Detect which cell encompasses the target text, then output its (x, y) center coordinate. 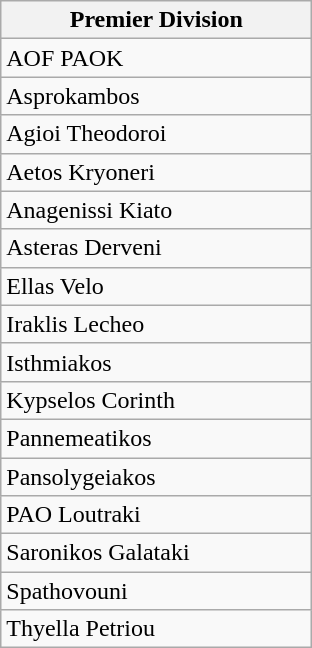
Pansolygeiakos (156, 477)
Saronikos Galataki (156, 553)
Agioi Theodoroi (156, 134)
Premier Division (156, 20)
Isthmiakos (156, 362)
PAO Loutraki (156, 515)
Ellas Velo (156, 286)
Iraklis Lecheo (156, 324)
Asprokambos (156, 96)
Aetos Kryoneri (156, 172)
AOF PAOK (156, 58)
Kypselos Corinth (156, 400)
Spathovouni (156, 591)
Pannemeatikos (156, 438)
Asteras Derveni (156, 248)
Anagenissi Kiato (156, 210)
Thyella Petriou (156, 629)
